Output the (X, Y) coordinate of the center of the cell containing the given text.  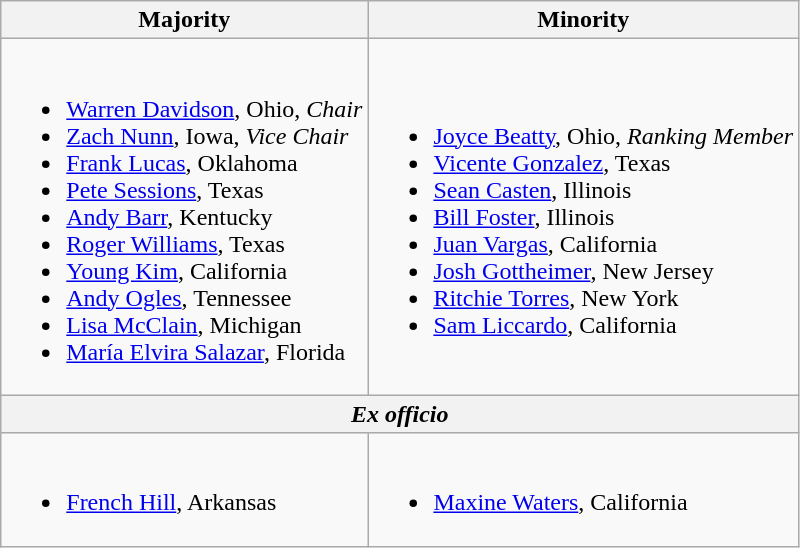
Majority (184, 20)
French Hill, Arkansas (184, 490)
Ex officio (400, 414)
Minority (584, 20)
Maxine Waters, California (584, 490)
